Capture the cell that displays the provided text and extract its (x, y) central coordinate. 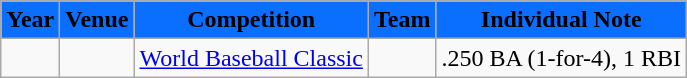
Venue (97, 20)
World Baseball Classic (251, 58)
Year (30, 20)
.250 BA (1-for-4), 1 RBI (562, 58)
Competition (251, 20)
Individual Note (562, 20)
Team (402, 20)
